Provide the [x, y] coordinate of the cell's center where the given text is located.  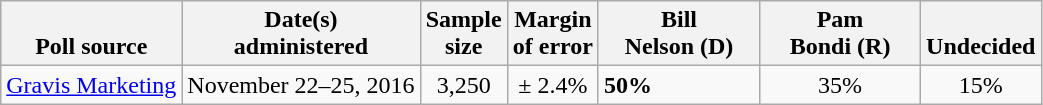
November 22–25, 2016 [301, 85]
Marginof error [552, 34]
± 2.4% [552, 85]
Poll source [92, 34]
Undecided [981, 34]
3,250 [464, 85]
15% [981, 85]
35% [840, 85]
Date(s)administered [301, 34]
50% [678, 85]
BillNelson (D) [678, 34]
Gravis Marketing [92, 85]
Samplesize [464, 34]
PamBondi (R) [840, 34]
